Extract the [x, y] coordinate from the center of the cell holding the provided text.  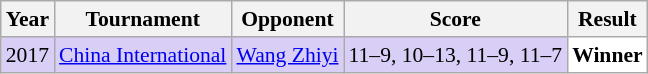
Score [456, 19]
Opponent [287, 19]
2017 [28, 55]
Tournament [142, 19]
China International [142, 55]
Result [608, 19]
11–9, 10–13, 11–9, 11–7 [456, 55]
Wang Zhiyi [287, 55]
Winner [608, 55]
Year [28, 19]
